Output the [X, Y] coordinate of the center of the cell containing the given text.  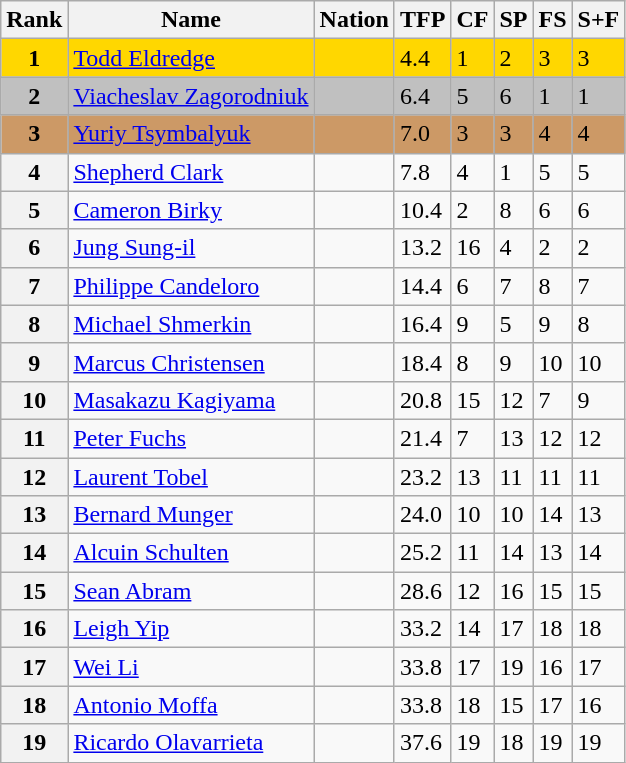
28.6 [422, 591]
Wei Li [191, 667]
Rank [34, 20]
CF [472, 20]
20.8 [422, 400]
Jung Sung-il [191, 248]
21.4 [422, 438]
Marcus Christensen [191, 362]
Philippe Candeloro [191, 286]
S+F [598, 20]
Peter Fuchs [191, 438]
13.2 [422, 248]
4.4 [422, 58]
Laurent Tobel [191, 477]
Ricardo Olavarrieta [191, 743]
Michael Shmerkin [191, 324]
Bernard Munger [191, 515]
Antonio Moffa [191, 705]
Name [191, 20]
33.2 [422, 629]
Leigh Yip [191, 629]
24.0 [422, 515]
18.4 [422, 362]
37.6 [422, 743]
Nation [354, 20]
Viacheslav Zagorodniuk [191, 96]
16.4 [422, 324]
10.4 [422, 210]
Yuriy Tsymbalyuk [191, 134]
Todd Eldredge [191, 58]
Sean Abram [191, 591]
Shepherd Clark [191, 172]
Masakazu Kagiyama [191, 400]
SP [514, 20]
14.4 [422, 286]
7.0 [422, 134]
23.2 [422, 477]
6.4 [422, 96]
25.2 [422, 553]
7.8 [422, 172]
Cameron Birky [191, 210]
Alcuin Schulten [191, 553]
TFP [422, 20]
FS [552, 20]
